Output the (x, y) coordinate of the center of the cell containing the given text.  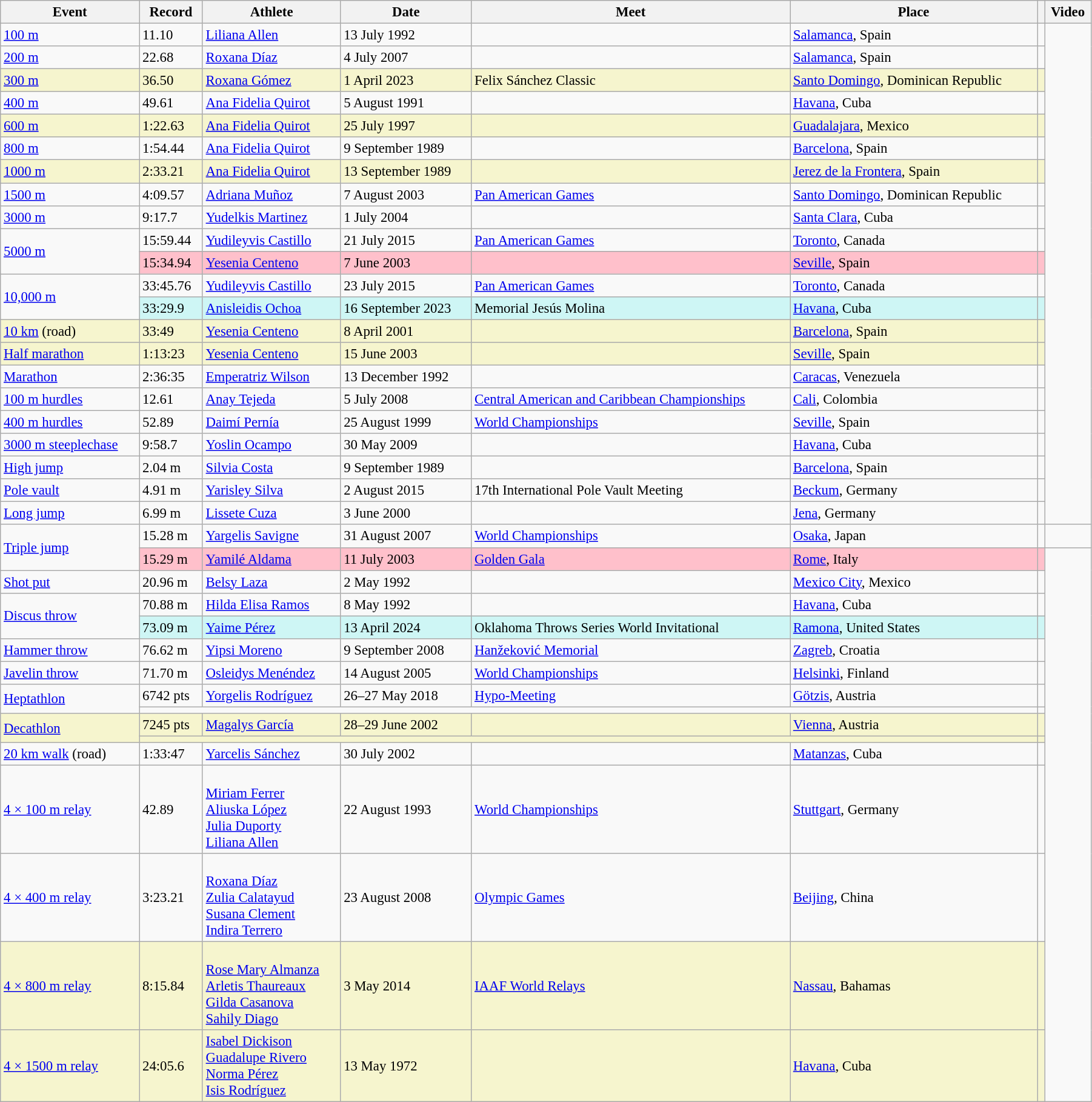
Magalys García (271, 725)
Rose Mary AlmanzaArletis ThaureauxGilda CasanovaSahily Diago (271, 986)
15:34.94 (171, 262)
7245 pts (171, 725)
100 m (70, 35)
Osaka, Japan (914, 536)
Long jump (70, 513)
800 m (70, 149)
2 August 2015 (406, 490)
15 June 2003 (406, 354)
Cali, Colombia (914, 399)
73.09 m (171, 627)
5000 m (70, 251)
52.89 (171, 422)
Silvia Costa (271, 468)
8 May 1992 (406, 604)
Vienna, Austria (914, 725)
10 km (road) (70, 331)
Matanzas, Cuba (914, 754)
26–27 May 2018 (406, 696)
Record (171, 12)
9:58.7 (171, 445)
Osleidys Menéndez (271, 673)
Yipsi Moreno (271, 650)
IAAF World Relays (631, 986)
Rome, Italy (914, 559)
16 September 2023 (406, 309)
Anay Tejeda (271, 399)
Javelin throw (70, 673)
7 June 2003 (406, 262)
Golden Gala (631, 559)
Heptathlon (70, 699)
Emperatriz Wilson (271, 376)
Shot put (70, 582)
22.68 (171, 58)
Yaime Pérez (271, 627)
1500 m (70, 195)
4 × 800 m relay (70, 986)
23 August 2008 (406, 898)
70.88 m (171, 604)
4.91 m (171, 490)
Mexico City, Mexico (914, 582)
1 July 2004 (406, 217)
3 June 2000 (406, 513)
Decathlon (70, 728)
1 April 2023 (406, 81)
13 July 1992 (406, 35)
Memorial Jesús Molina (631, 309)
15.28 m (171, 536)
2 May 1992 (406, 582)
600 m (70, 126)
20.96 m (171, 582)
Santa Clara, Cuba (914, 217)
36.50 (171, 81)
3000 m (70, 217)
Hammer throw (70, 650)
3000 m steeplechase (70, 445)
28–29 June 2002 (406, 725)
4 July 2007 (406, 58)
33:29.9 (171, 309)
71.70 m (171, 673)
6742 pts (171, 696)
Roxana Díaz (271, 58)
Triple jump (70, 548)
Lissete Cuza (271, 513)
5 July 2008 (406, 399)
17th International Pole Vault Meeting (631, 490)
Yargelis Savigne (271, 536)
9:17.7 (171, 217)
3 May 2014 (406, 986)
5 August 1991 (406, 103)
9 September 2008 (406, 650)
Jerez de la Frontera, Spain (914, 172)
Götzis, Austria (914, 696)
400 m hurdles (70, 422)
Roxana DíazZulia CalatayudSusana ClementIndira Terrero (271, 898)
Stuttgart, Germany (914, 810)
Jena, Germany (914, 513)
1000 m (70, 172)
Olympic Games (631, 898)
Anisleidis Ochoa (271, 309)
Half marathon (70, 354)
25 August 1999 (406, 422)
Central American and Caribbean Championships (631, 399)
20 km walk (road) (70, 754)
Yarcelis Sánchez (271, 754)
Athlete (271, 12)
Daimí Pernía (271, 422)
8 April 2001 (406, 331)
Hypo-Meeting (631, 696)
15.29 m (171, 559)
22 August 1993 (406, 810)
31 August 2007 (406, 536)
15:59.44 (171, 240)
4 × 400 m relay (70, 898)
Roxana Gómez (271, 81)
Nassau, Bahamas (914, 986)
Hanžeković Memorial (631, 650)
14 August 2005 (406, 673)
Liliana Allen (271, 35)
11 July 2003 (406, 559)
Caracas, Venezuela (914, 376)
4:09.57 (171, 195)
Video (1068, 12)
2:36:35 (171, 376)
13 December 1992 (406, 376)
Beckum, Germany (914, 490)
Yudelkis Martinez (271, 217)
Zagreb, Croatia (914, 650)
76.62 m (171, 650)
Marathon (70, 376)
2:33.21 (171, 172)
Hilda Elisa Ramos (271, 604)
High jump (70, 468)
Yoslin Ocampo (271, 445)
Miriam FerrerAliuska LópezJulia DuportyLiliana Allen (271, 810)
30 May 2009 (406, 445)
Guadalajara, Mexico (914, 126)
400 m (70, 103)
7 August 2003 (406, 195)
Discus throw (70, 616)
Belsy Laza (271, 582)
1:54.44 (171, 149)
Date (406, 12)
Pole vault (70, 490)
21 July 2015 (406, 240)
10,000 m (70, 297)
42.89 (171, 810)
11.10 (171, 35)
25 July 1997 (406, 126)
Yarisley Silva (271, 490)
12.61 (171, 399)
200 m (70, 58)
4 × 100 m relay (70, 810)
23 July 2015 (406, 286)
30 July 2002 (406, 754)
100 m hurdles (70, 399)
Event (70, 12)
33:49 (171, 331)
Oklahoma Throws Series World Invitational (631, 627)
1:22.63 (171, 126)
2.04 m (171, 468)
49.61 (171, 103)
6.99 m (171, 513)
Place (914, 12)
1:13:23 (171, 354)
Meet (631, 12)
3:23.21 (171, 898)
Adriana Muñoz (271, 195)
Felix Sánchez Classic (631, 81)
Beijing, China (914, 898)
Ramona, United States (914, 627)
33:45.76 (171, 286)
13 April 2024 (406, 627)
300 m (70, 81)
13 September 1989 (406, 172)
8:15.84 (171, 986)
Helsinki, Finland (914, 673)
1:33:47 (171, 754)
Yamilé Aldama (271, 559)
Yorgelis Rodríguez (271, 696)
